Scan for the cell matching the given text and deliver its (x, y) coordinate at center. 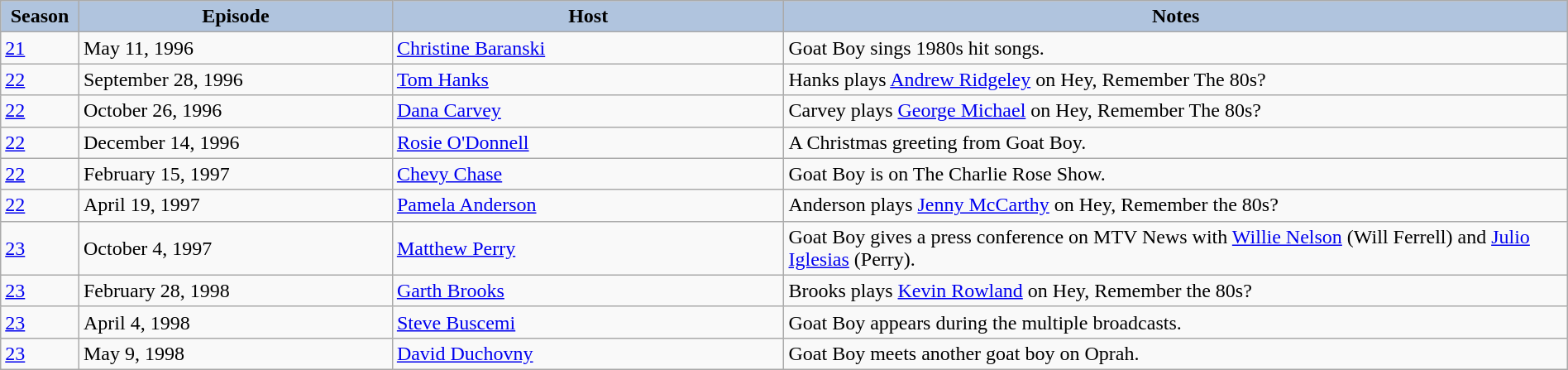
Goat Boy appears during the multiple broadcasts. (1176, 322)
Dana Carvey (588, 111)
Host (588, 17)
A Christmas greeting from Goat Boy. (1176, 142)
February 15, 1997 (235, 174)
Christine Baranski (588, 48)
Tom Hanks (588, 79)
Chevy Chase (588, 174)
April 19, 1997 (235, 205)
Goat Boy meets another goat boy on Oprah. (1176, 353)
October 26, 1996 (235, 111)
Goat Boy sings 1980s hit songs. (1176, 48)
Hanks plays Andrew Ridgeley on Hey, Remember The 80s? (1176, 79)
Season (40, 17)
December 14, 1996 (235, 142)
September 28, 1996 (235, 79)
Matthew Perry (588, 248)
April 4, 1998 (235, 322)
Notes (1176, 17)
Episode (235, 17)
Steve Buscemi (588, 322)
21 (40, 48)
Carvey plays George Michael on Hey, Remember The 80s? (1176, 111)
Goat Boy is on The Charlie Rose Show. (1176, 174)
Anderson plays Jenny McCarthy on Hey, Remember the 80s? (1176, 205)
October 4, 1997 (235, 248)
David Duchovny (588, 353)
Rosie O'Donnell (588, 142)
Pamela Anderson (588, 205)
Goat Boy gives a press conference on MTV News with Willie Nelson (Will Ferrell) and Julio Iglesias (Perry). (1176, 248)
Brooks plays Kevin Rowland on Hey, Remember the 80s? (1176, 291)
May 9, 1998 (235, 353)
May 11, 1996 (235, 48)
February 28, 1998 (235, 291)
Garth Brooks (588, 291)
